Identify which cell holds the provided text, then report its [x, y] central coordinate. 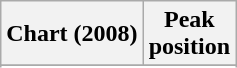
Chart (2008) [72, 34]
Peakposition [189, 34]
